Return the [x, y] coordinate for the center point of the cell that contains the specified text.  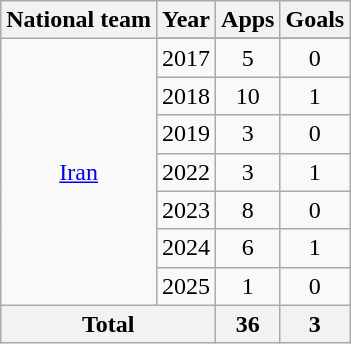
8 [248, 210]
6 [248, 248]
Iran [79, 172]
2017 [186, 58]
Goals [315, 20]
2022 [186, 172]
2018 [186, 96]
2025 [186, 286]
2023 [186, 210]
Total [108, 324]
National team [79, 20]
5 [248, 58]
Apps [248, 20]
10 [248, 96]
2019 [186, 134]
2024 [186, 248]
36 [248, 324]
Year [186, 20]
